Determine the (x, y) coordinate at the center of the cell enclosing the given text.  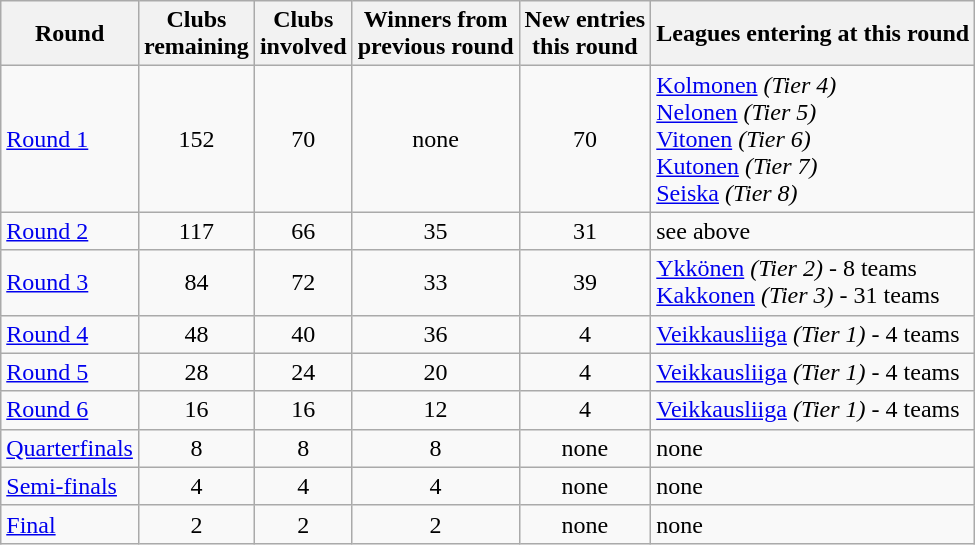
Round 6 (70, 410)
33 (436, 282)
Kolmonen (Tier 4)Nelonen (Tier 5)Vitonen (Tier 6)Kutonen (Tier 7)Seiska (Tier 8) (813, 139)
12 (436, 410)
see above (813, 231)
New entriesthis round (585, 34)
48 (196, 334)
36 (436, 334)
Round 1 (70, 139)
40 (303, 334)
72 (303, 282)
Round 5 (70, 372)
39 (585, 282)
24 (303, 372)
Leagues entering at this round (813, 34)
66 (303, 231)
Quarterfinals (70, 448)
Round 3 (70, 282)
117 (196, 231)
Final (70, 524)
28 (196, 372)
Clubsinvolved (303, 34)
152 (196, 139)
20 (436, 372)
Clubsremaining (196, 34)
31 (585, 231)
35 (436, 231)
Ykkönen (Tier 2) - 8 teamsKakkonen (Tier 3) - 31 teams (813, 282)
Semi-finals (70, 486)
Round (70, 34)
Round 2 (70, 231)
Winners fromprevious round (436, 34)
84 (196, 282)
Round 4 (70, 334)
